Capture the cell that displays the provided text and extract its (x, y) central coordinate. 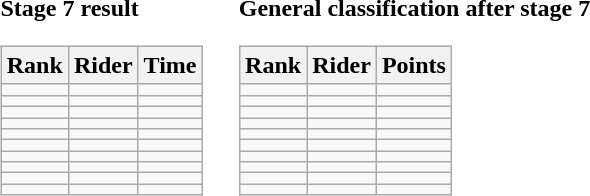
Time (170, 65)
Points (414, 65)
